Extract the [x, y] coordinate from the center of the cell holding the provided text.  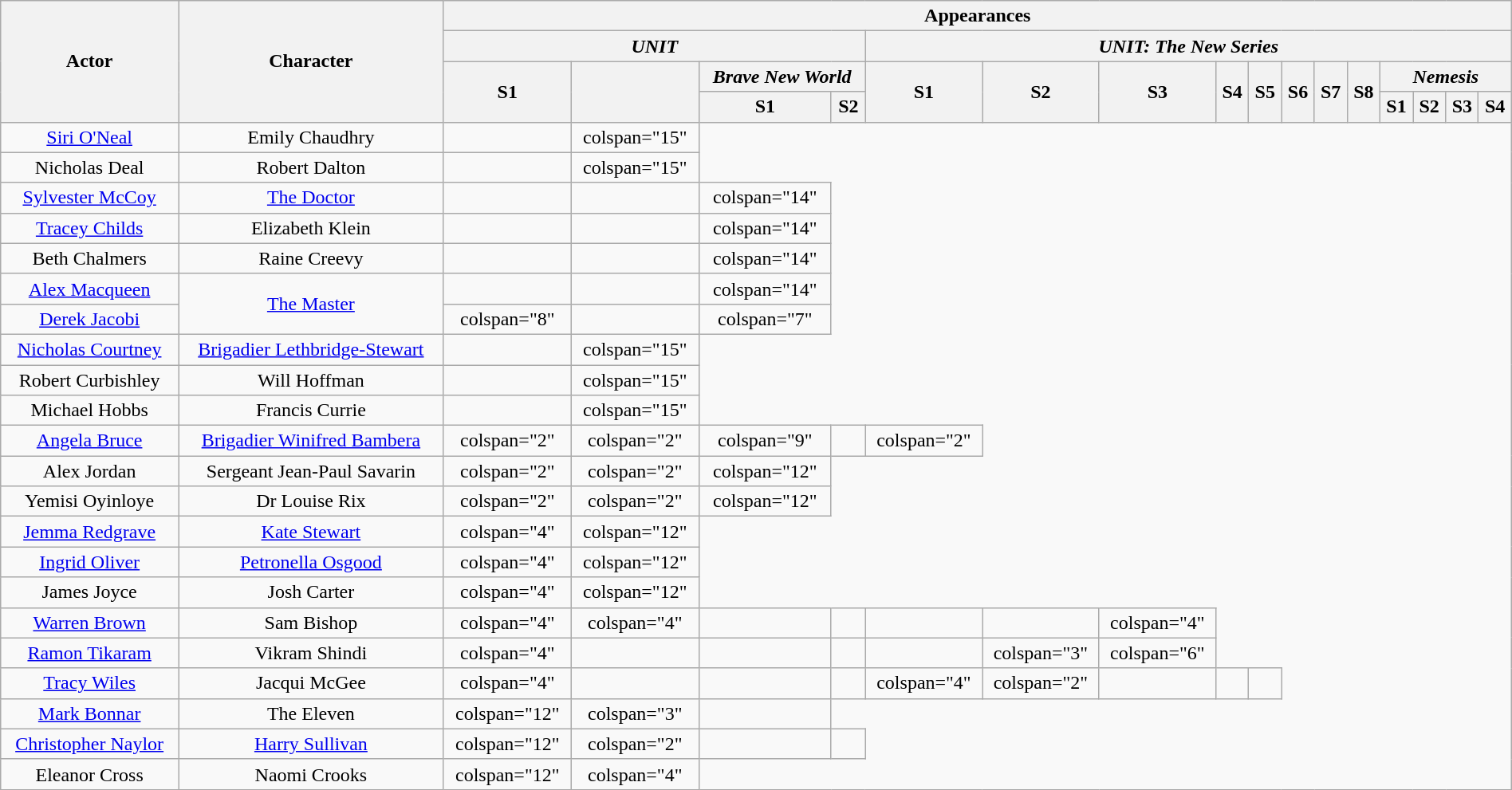
Dr Louise Rix [311, 501]
Brigadier Winifred Bambera [311, 441]
Raine Creevy [311, 258]
Petronella Osgood [311, 562]
Francis Currie [311, 411]
Vikram Shindi [311, 653]
Alex Jordan [89, 471]
Robert Curbishley [89, 380]
S5 [1265, 92]
Eleanor Cross [89, 774]
Sylvester McCoy [89, 198]
Mark Bonnar [89, 713]
Robert Dalton [311, 167]
Actor [89, 61]
Tracey Childs [89, 228]
Warren Brown [89, 623]
Nemesis [1445, 77]
Naomi Crooks [311, 774]
Yemisi Oyinloye [89, 501]
Siri O'Neal [89, 137]
Jacqui McGee [311, 683]
Tracy Wiles [89, 683]
Harry Sullivan [311, 744]
S8 [1364, 92]
Josh Carter [311, 592]
Will Hoffman [311, 380]
The Eleven [311, 713]
colspan="8" [507, 319]
Michael Hobbs [89, 411]
Sergeant Jean-Paul Savarin [311, 471]
Kate Stewart [311, 532]
Nicholas Courtney [89, 349]
Emily Chaudhry [311, 137]
S7 [1330, 92]
colspan="6" [1157, 653]
Beth Chalmers [89, 258]
UNIT [654, 46]
Ingrid Oliver [89, 562]
Nicholas Deal [89, 167]
Christopher Naylor [89, 744]
The Doctor [311, 198]
colspan="7" [765, 319]
Alex Macqueen [89, 289]
Appearances [978, 16]
Elizabeth Klein [311, 228]
Ramon Tikaram [89, 653]
Brave New World [782, 77]
Character [311, 61]
The Master [311, 304]
James Joyce [89, 592]
S6 [1298, 92]
Angela Bruce [89, 441]
Brigadier Lethbridge-Stewart [311, 349]
UNIT: The New Series [1188, 46]
Derek Jacobi [89, 319]
Sam Bishop [311, 623]
Jemma Redgrave [89, 532]
colspan="9" [765, 441]
